Pinpoint the cell where the given text exists, returning its [X, Y] midpoint coordinate. 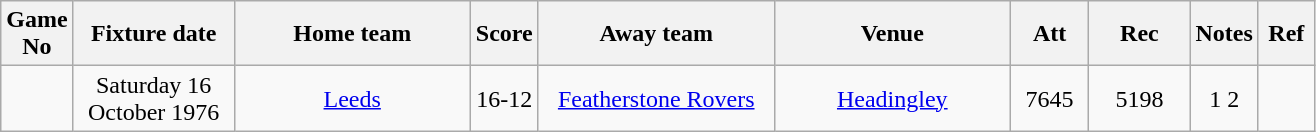
Headingley [892, 98]
16-12 [504, 98]
Score [504, 34]
Away team [656, 34]
5198 [1140, 98]
Leeds [352, 98]
Featherstone Rovers [656, 98]
Notes [1224, 34]
Home team [352, 34]
Game No [37, 34]
Rec [1140, 34]
1 2 [1224, 98]
Att [1050, 34]
Ref [1286, 34]
Saturday 16 October 1976 [154, 98]
Venue [892, 34]
7645 [1050, 98]
Fixture date [154, 34]
